Return the [x, y] coordinate for the center point of the cell that contains the specified text.  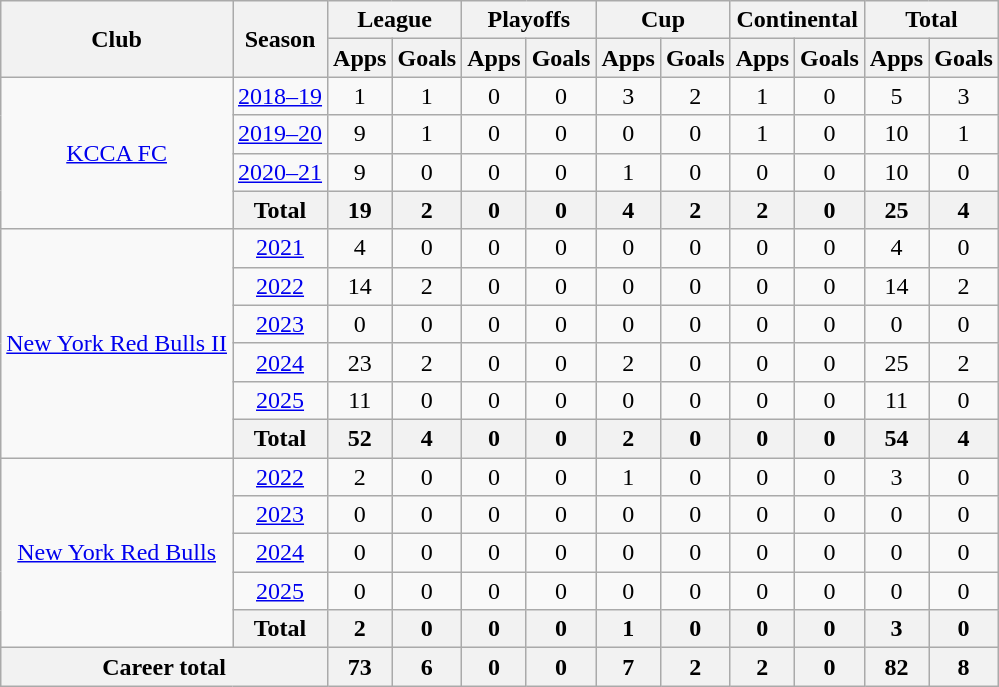
6 [427, 667]
Playoffs [529, 20]
2021 [280, 248]
54 [896, 438]
82 [896, 667]
23 [360, 362]
52 [360, 438]
73 [360, 667]
New York Red Bulls II [117, 343]
Season [280, 39]
7 [628, 667]
Club [117, 39]
Career total [164, 667]
5 [896, 96]
KCCA FC [117, 153]
2020–21 [280, 172]
Continental [797, 20]
8 [964, 667]
League [395, 20]
New York Red Bulls [117, 553]
Cup [663, 20]
2018–19 [280, 96]
19 [360, 210]
2019–20 [280, 134]
